Locate the cell with the specified text and output its (X, Y) center coordinate. 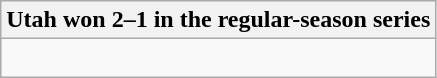
Utah won 2–1 in the regular-season series (218, 20)
